Locate the cell with the specified text and output its [X, Y] center coordinate. 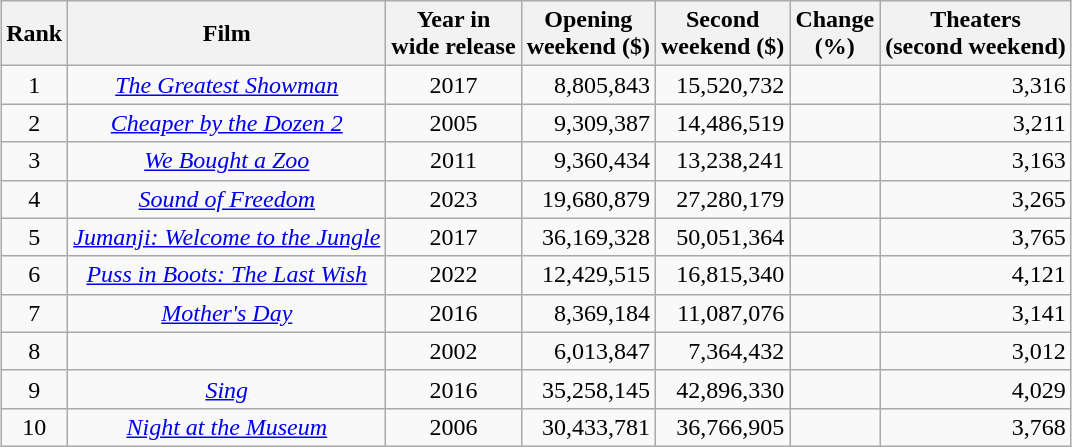
5 [34, 237]
2 [34, 123]
3,211 [976, 123]
13,238,241 [722, 161]
2002 [454, 351]
6,013,847 [588, 351]
12,429,515 [588, 275]
8,805,843 [588, 85]
2023 [454, 199]
Sing [227, 389]
4,029 [976, 389]
2006 [454, 427]
3,141 [976, 313]
8 [34, 351]
Sound of Freedom [227, 199]
11,087,076 [722, 313]
2022 [454, 275]
9,360,434 [588, 161]
4 [34, 199]
6 [34, 275]
Film [227, 34]
27,280,179 [722, 199]
7,364,432 [722, 351]
36,766,905 [722, 427]
19,680,879 [588, 199]
3,265 [976, 199]
Openingweekend ($) [588, 34]
30,433,781 [588, 427]
Mother's Day [227, 313]
3,163 [976, 161]
Night at the Museum [227, 427]
3,765 [976, 237]
10 [34, 427]
Jumanji: Welcome to the Jungle [227, 237]
Puss in Boots: The Last Wish [227, 275]
4,121 [976, 275]
3 [34, 161]
15,520,732 [722, 85]
Rank [34, 34]
Secondweekend ($) [722, 34]
3,316 [976, 85]
Cheaper by the Dozen 2 [227, 123]
9,309,387 [588, 123]
We Bought a Zoo [227, 161]
35,258,145 [588, 389]
3,768 [976, 427]
3,012 [976, 351]
16,815,340 [722, 275]
36,169,328 [588, 237]
9 [34, 389]
8,369,184 [588, 313]
42,896,330 [722, 389]
7 [34, 313]
The Greatest Showman [227, 85]
2005 [454, 123]
2011 [454, 161]
50,051,364 [722, 237]
Year inwide release [454, 34]
1 [34, 85]
14,486,519 [722, 123]
Theaters(second weekend) [976, 34]
Change(%) [835, 34]
